Search for the cell housing the specified text and yield its [X, Y] center coordinate. 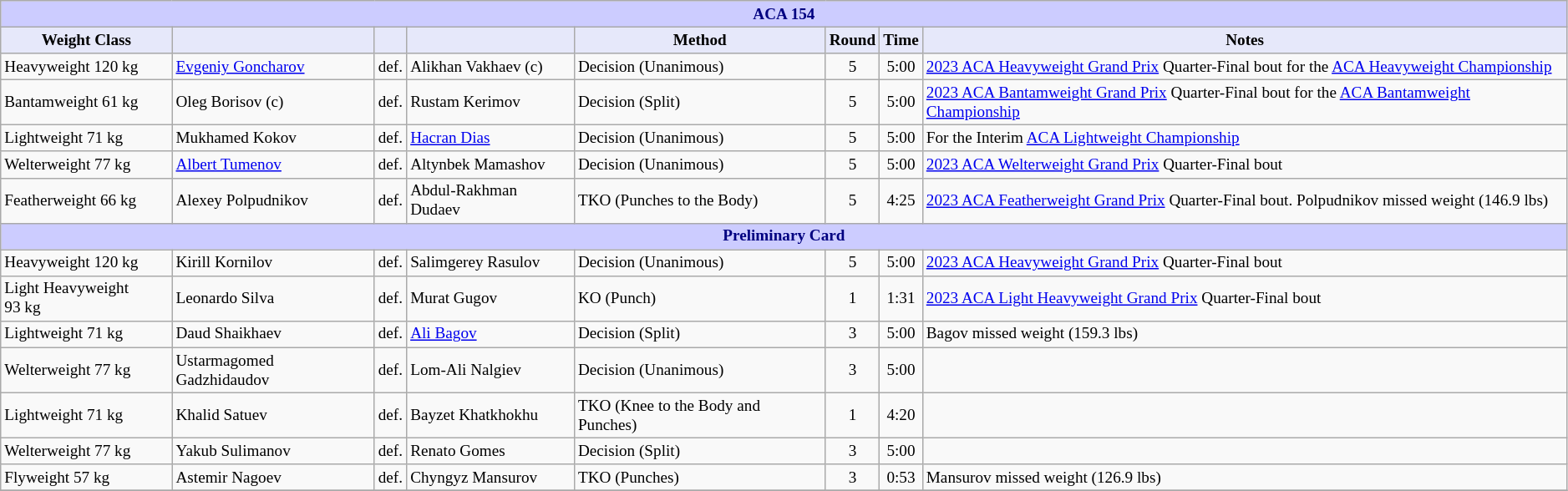
Bantamweight 61 kg [87, 102]
2023 ACA Light Heavyweight Grand Prix Quarter-Final bout [1245, 298]
Khalid Satuev [273, 415]
Astemir Nagoev [273, 478]
Albert Tumenov [273, 165]
Round [852, 40]
For the Interim ACA Lightweight Championship [1245, 139]
Alikhan Vakhaev (c) [491, 67]
Renato Gomes [491, 451]
Weight Class [87, 40]
Light Heavyweight 93 kg [87, 298]
Time [901, 40]
Altynbek Mamashov [491, 165]
ACA 154 [784, 14]
TKO (Punches) [700, 478]
Method [700, 40]
Kirill Kornilov [273, 263]
2023 ACA Welterweight Grand Prix Quarter-Final bout [1245, 165]
2023 ACA Bantamweight Grand Prix Quarter-Final bout for the ACA Bantamweight Championship [1245, 102]
Chyngyz Mansurov [491, 478]
TKO (Punches to the Body) [700, 200]
4:20 [901, 415]
0:53 [901, 478]
TKO (Knee to the Body and Punches) [700, 415]
4:25 [901, 200]
Evgeniy Goncharov [273, 67]
KO (Punch) [700, 298]
Notes [1245, 40]
2023 ACA Heavyweight Grand Prix Quarter-Final bout [1245, 263]
Mukhamed Kokov [273, 139]
Abdul-Rakhman Dudaev [491, 200]
Preliminary Card [784, 236]
Bagov missed weight (159.3 lbs) [1245, 334]
Lom-Ali Nalgiev [491, 370]
Flyweight 57 kg [87, 478]
Alexey Polpudnikov [273, 200]
2023 ACA Featherweight Grand Prix Quarter-Final bout. Polpudnikov missed weight (146.9 lbs) [1245, 200]
Ustarmagomed Gadzhidaudov [273, 370]
Leonardo Silva [273, 298]
Bayzet Khatkhokhu [491, 415]
Salimgerey Rasulov [491, 263]
Hacran Dias [491, 139]
Daud Shaikhaev [273, 334]
Oleg Borisov (c) [273, 102]
Featherweight 66 kg [87, 200]
Yakub Sulimanov [273, 451]
Mansurov missed weight (126.9 lbs) [1245, 478]
Ali Bagov [491, 334]
Murat Gugov [491, 298]
2023 ACA Heavyweight Grand Prix Quarter-Final bout for the ACA Heavyweight Championship [1245, 67]
1:31 [901, 298]
Rustam Kerimov [491, 102]
